Provide the (x, y) coordinate of the cell's center where the given text is located.  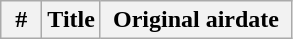
# (22, 20)
Title (72, 20)
Original airdate (196, 20)
